From the cell containing the given text, extract its center point as (x, y) coordinate. 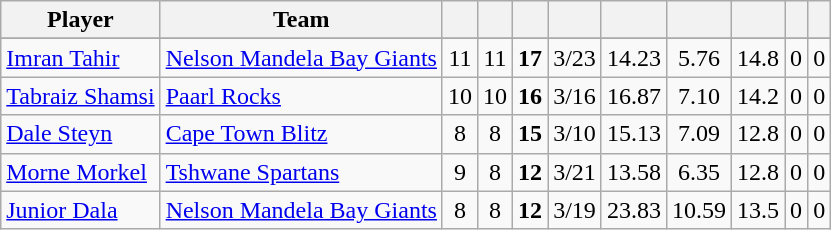
Team (301, 20)
Junior Dala (80, 210)
3/10 (575, 134)
14.8 (758, 58)
Cape Town Blitz (301, 134)
Player (80, 20)
14.23 (634, 58)
5.76 (698, 58)
17 (530, 58)
15 (530, 134)
10.59 (698, 210)
6.35 (698, 172)
3/19 (575, 210)
13.5 (758, 210)
23.83 (634, 210)
14.2 (758, 96)
15.13 (634, 134)
Dale Steyn (80, 134)
13.58 (634, 172)
Tshwane Spartans (301, 172)
7.10 (698, 96)
Imran Tahir (80, 58)
3/21 (575, 172)
16 (530, 96)
7.09 (698, 134)
16.87 (634, 96)
3/23 (575, 58)
9 (460, 172)
Tabraiz Shamsi (80, 96)
Morne Morkel (80, 172)
Paarl Rocks (301, 96)
3/16 (575, 96)
